Return the [x, y] coordinate for the center point of the cell that contains the specified text.  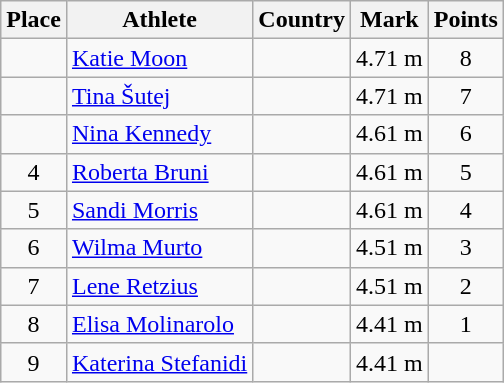
Athlete [159, 20]
Elisa Molinarolo [159, 324]
Place [34, 20]
Mark [390, 20]
Country [302, 20]
Tina Šutej [159, 96]
Roberta Bruni [159, 172]
Wilma Murto [159, 248]
1 [466, 324]
Katerina Stefanidi [159, 362]
3 [466, 248]
Lene Retzius [159, 286]
Nina Kennedy [159, 134]
9 [34, 362]
Katie Moon [159, 58]
Points [466, 20]
Sandi Morris [159, 210]
2 [466, 286]
